Locate the cell with the specified text and output its (x, y) center coordinate. 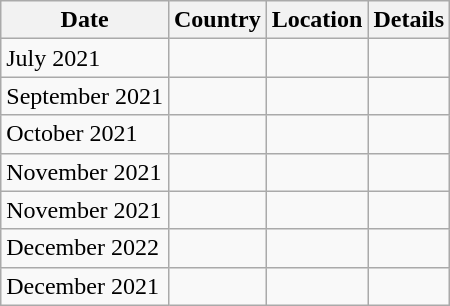
October 2021 (85, 134)
September 2021 (85, 96)
Country (217, 20)
December 2021 (85, 286)
Location (317, 20)
Date (85, 20)
Details (409, 20)
December 2022 (85, 248)
July 2021 (85, 58)
